Find where the given text appears and provide that cell's center as (x, y) coordinate. 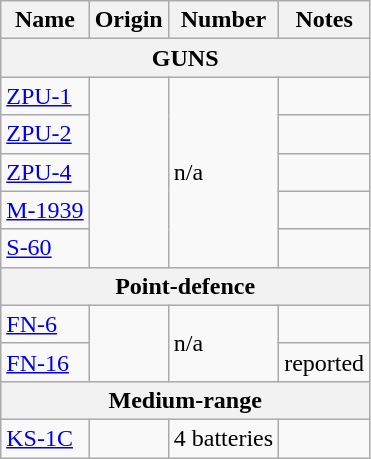
Point-defence (186, 286)
Origin (128, 20)
M-1939 (45, 210)
Number (223, 20)
GUNS (186, 58)
FN-16 (45, 362)
Notes (324, 20)
4 batteries (223, 438)
FN-6 (45, 324)
ZPU-1 (45, 96)
reported (324, 362)
Name (45, 20)
KS-1C (45, 438)
ZPU-2 (45, 134)
S-60 (45, 248)
ZPU-4 (45, 172)
Medium-range (186, 400)
